Find where the given text appears and provide that cell's center as (x, y) coordinate. 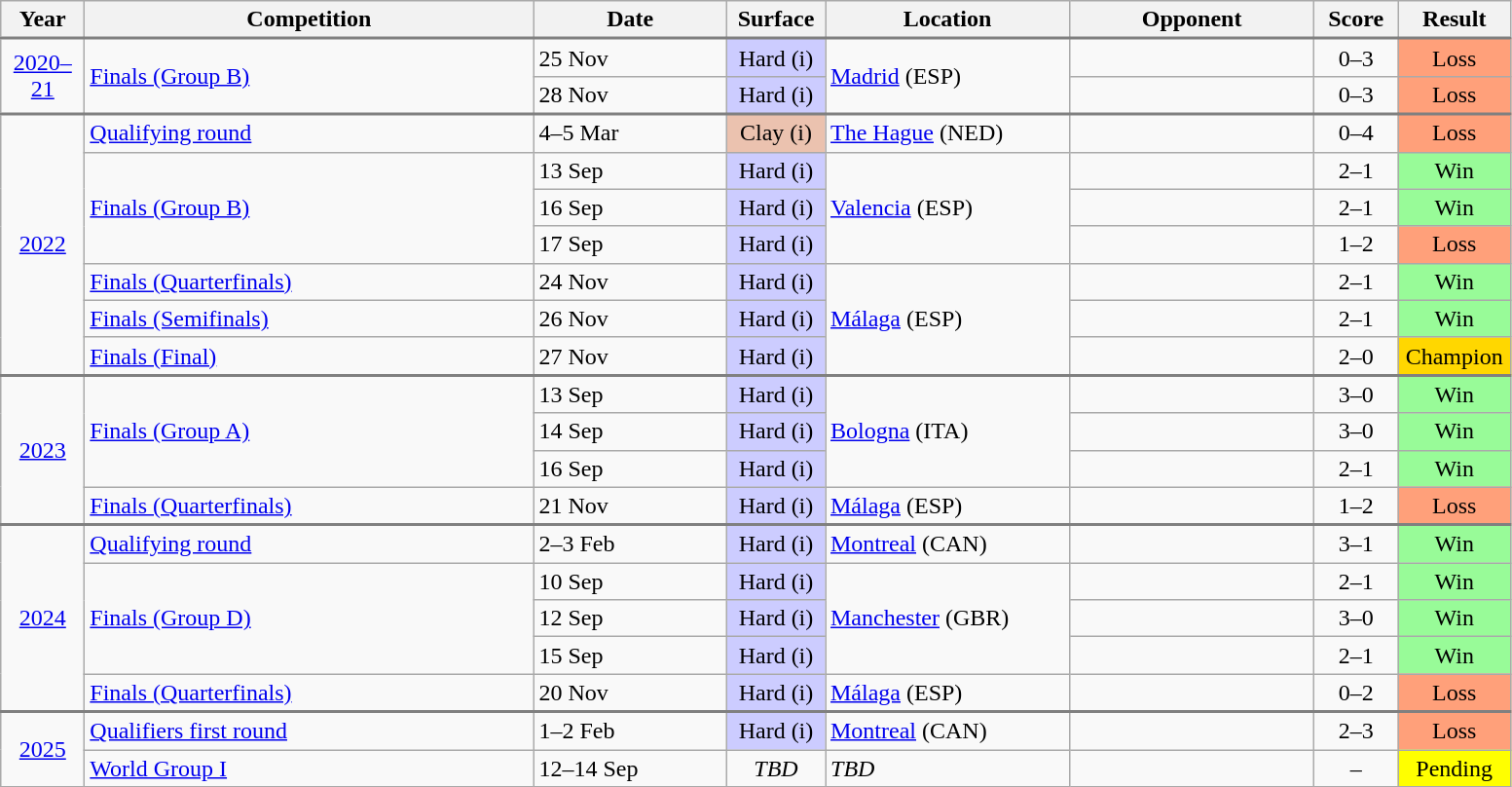
Valencia (ESP) (948, 207)
3–1 (1356, 543)
Date (631, 19)
14 Sep (631, 431)
Competition (310, 19)
17 Sep (631, 244)
20 Nov (631, 693)
2–3 (1356, 731)
– (1356, 768)
Score (1356, 19)
Year (43, 19)
Bologna (ITA) (948, 431)
Manchester (GBR) (948, 618)
Madrid (ESP) (948, 77)
25 Nov (631, 58)
Champion (1455, 356)
28 Nov (631, 95)
0–4 (1356, 132)
Qualifiers first round (310, 731)
12 Sep (631, 618)
Opponent (1192, 19)
The Hague (NED) (948, 132)
1–2 Feb (631, 731)
2024 (43, 618)
2022 (43, 244)
4–5 Mar (631, 132)
Result (1455, 19)
Surface (775, 19)
Pending (1455, 768)
15 Sep (631, 656)
26 Nov (631, 319)
2020–21 (43, 77)
0–2 (1356, 693)
Finals (Semifinals) (310, 319)
Clay (i) (775, 132)
24 Nov (631, 281)
Finals (Group A) (310, 431)
2–0 (1356, 356)
27 Nov (631, 356)
Finals (Final) (310, 356)
2025 (43, 750)
12–14 Sep (631, 768)
Location (948, 19)
2023 (43, 450)
World Group I (310, 768)
10 Sep (631, 581)
Finals (Group D) (310, 618)
21 Nov (631, 506)
2–3 Feb (631, 543)
